Output the (X, Y) coordinate of the center of the cell containing the given text.  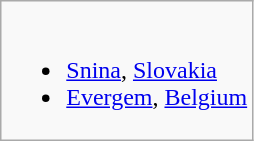
Snina, Slovakia Evergem, Belgium (127, 71)
